Scan for the cell matching the given text and deliver its (x, y) coordinate at center. 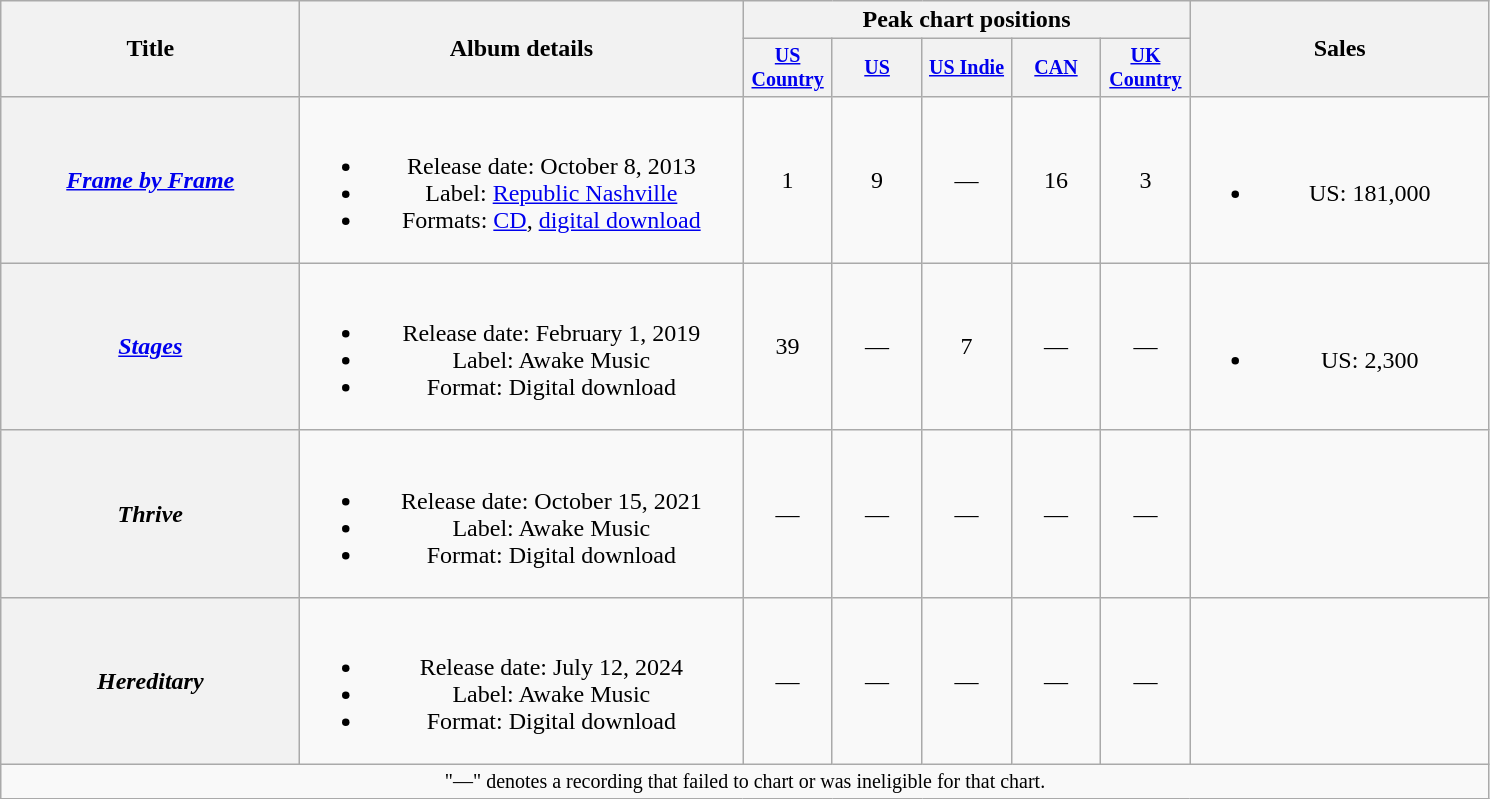
Release date: October 15, 2021Label: Awake MusicFormat: Digital download (522, 514)
9 (876, 180)
Release date: October 8, 2013Label: Republic NashvilleFormats: CD, digital download (522, 180)
1 (788, 180)
16 (1056, 180)
Thrive (150, 514)
Peak chart positions (966, 20)
Hereditary (150, 680)
3 (1146, 180)
US (876, 68)
Release date: July 12, 2024Label: Awake MusicFormat: Digital download (522, 680)
Title (150, 49)
US: 2,300 (1340, 346)
US Country (788, 68)
Sales (1340, 49)
US Indie (966, 68)
Release date: February 1, 2019Label: Awake MusicFormat: Digital download (522, 346)
Album details (522, 49)
Stages (150, 346)
UK Country (1146, 68)
US: 181,000 (1340, 180)
39 (788, 346)
CAN (1056, 68)
"—" denotes a recording that failed to chart or was ineligible for that chart. (745, 782)
7 (966, 346)
Frame by Frame (150, 180)
